Extract the [X, Y] coordinate from the center of the cell holding the provided text.  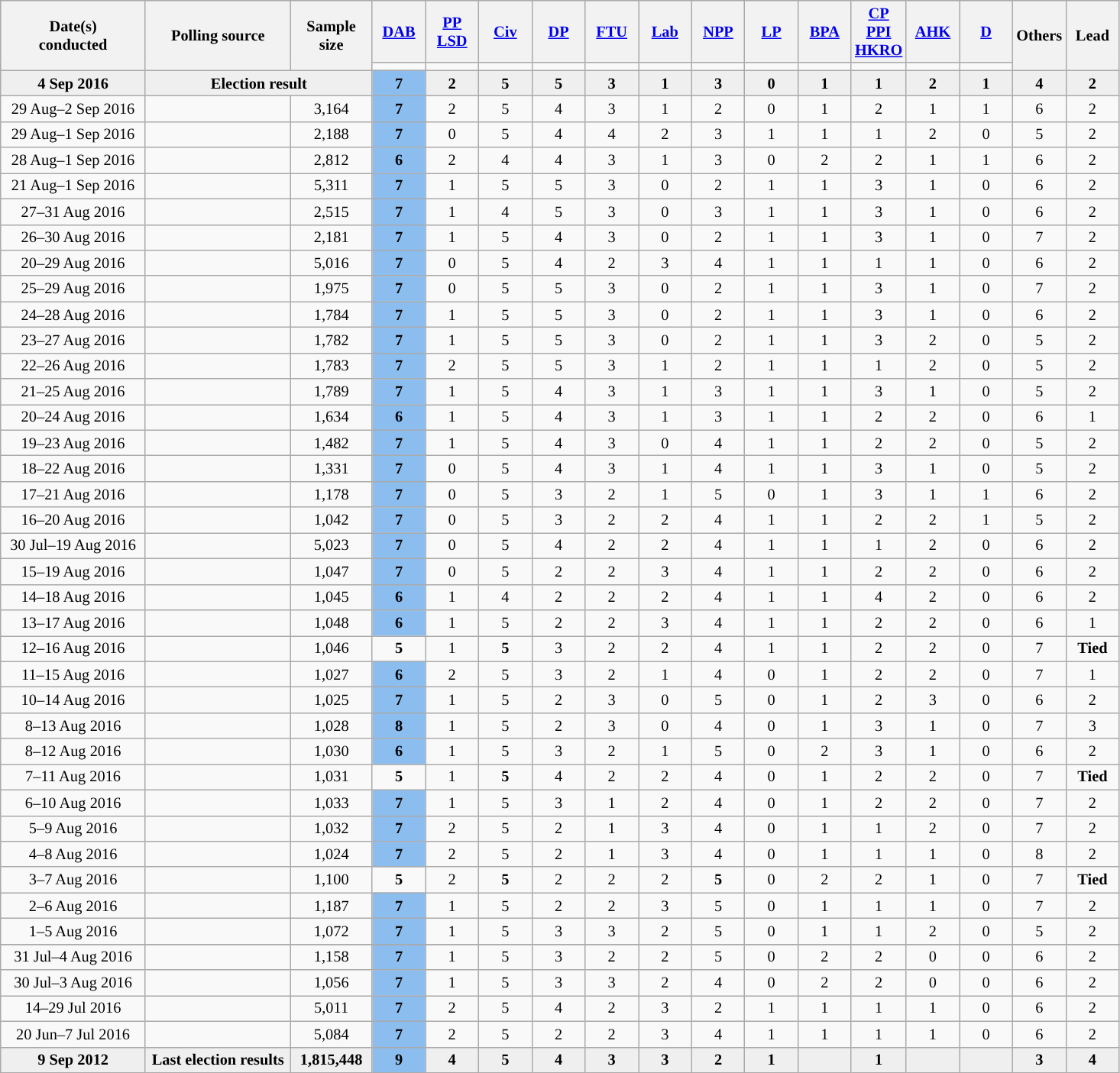
7–11 Aug 2016 [73, 777]
Lead [1092, 35]
1,032 [332, 829]
DP [558, 31]
1,187 [332, 906]
1,975 [332, 289]
LP [772, 31]
Date(s)conducted [73, 35]
Civ [506, 31]
1,100 [332, 880]
20–24 Aug 2016 [73, 417]
9 [399, 1060]
2,515 [332, 212]
1,046 [332, 648]
BPA [824, 31]
1,178 [332, 494]
15–19 Aug 2016 [73, 571]
30 Jul–3 Aug 2016 [73, 983]
27–31 Aug 2016 [73, 212]
FTU [612, 31]
8–12 Aug 2016 [73, 751]
14–18 Aug 2016 [73, 597]
1,482 [332, 443]
18–22 Aug 2016 [73, 468]
25–29 Aug 2016 [73, 289]
1,634 [332, 417]
1,031 [332, 777]
2,188 [332, 134]
10–14 Aug 2016 [73, 700]
Others [1039, 35]
9 Sep 2012 [73, 1060]
4 Sep 2016 [73, 83]
CPPPIHKRO [879, 31]
Lab [665, 31]
2,812 [332, 160]
13–17 Aug 2016 [73, 622]
PPLSD [452, 31]
1,024 [332, 854]
1,030 [332, 751]
AHK [933, 31]
31 Jul–4 Aug 2016 [73, 957]
22–26 Aug 2016 [73, 366]
3–7 Aug 2016 [73, 880]
3,164 [332, 108]
Election result [258, 83]
Sample size [332, 35]
1–5 Aug 2016 [73, 931]
1,048 [332, 622]
23–27 Aug 2016 [73, 340]
11–15 Aug 2016 [73, 674]
2,181 [332, 238]
4–8 Aug 2016 [73, 854]
19–23 Aug 2016 [73, 443]
1,782 [332, 340]
14–29 Jul 2016 [73, 1008]
1,047 [332, 571]
1,025 [332, 700]
20 Jun–7 Jul 2016 [73, 1034]
1,072 [332, 931]
12–16 Aug 2016 [73, 648]
1,056 [332, 983]
5,011 [332, 1008]
21 Aug–1 Sep 2016 [73, 186]
26–30 Aug 2016 [73, 238]
21–25 Aug 2016 [73, 392]
1,158 [332, 957]
1,815,448 [332, 1060]
17–21 Aug 2016 [73, 494]
30 Jul–19 Aug 2016 [73, 545]
29 Aug–2 Sep 2016 [73, 108]
DAB [399, 31]
1,045 [332, 597]
24–28 Aug 2016 [73, 315]
1,028 [332, 726]
5–9 Aug 2016 [73, 829]
5,016 [332, 263]
8–13 Aug 2016 [73, 726]
1,783 [332, 366]
28 Aug–1 Sep 2016 [73, 160]
1,784 [332, 315]
1,027 [332, 674]
1,331 [332, 468]
16–20 Aug 2016 [73, 520]
1,789 [332, 392]
D [986, 31]
5,023 [332, 545]
20–29 Aug 2016 [73, 263]
NPP [718, 31]
29 Aug–1 Sep 2016 [73, 134]
2–6 Aug 2016 [73, 906]
Polling source [218, 35]
1,042 [332, 520]
5,084 [332, 1034]
Last election results [218, 1060]
6–10 Aug 2016 [73, 803]
5,311 [332, 186]
1,033 [332, 803]
